Locate the cell with the specified text and output its (X, Y) center coordinate. 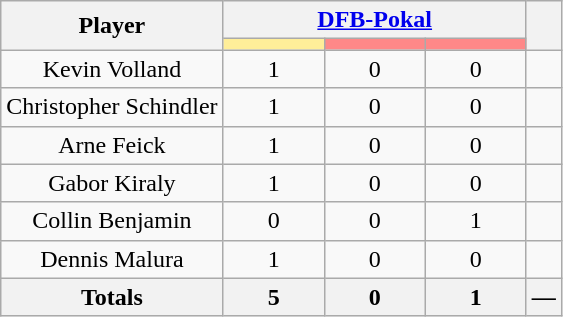
Christopher Schindler (112, 107)
Arne Feick (112, 145)
5 (274, 297)
DFB-Pokal (374, 20)
Player (112, 26)
— (544, 297)
Kevin Volland (112, 69)
Gabor Kiraly (112, 183)
Collin Benjamin (112, 221)
Totals (112, 297)
Dennis Malura (112, 259)
